Provide the [x, y] coordinate of the cell's center where the given text is located.  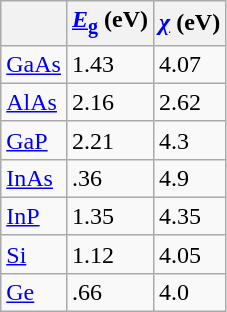
1.35 [110, 216]
4.3 [190, 140]
4.07 [190, 64]
Si [34, 254]
4.0 [190, 292]
Ge [34, 292]
AlAs [34, 102]
1.12 [110, 254]
1.43 [110, 64]
InP [34, 216]
InAs [34, 178]
2.16 [110, 102]
.36 [110, 178]
4.05 [190, 254]
Eg (eV) [110, 23]
2.62 [190, 102]
GaP [34, 140]
χ (eV) [190, 23]
.66 [110, 292]
GaAs [34, 64]
4.35 [190, 216]
4.9 [190, 178]
2.21 [110, 140]
